Scan for the cell matching the given text and deliver its [x, y] coordinate at center. 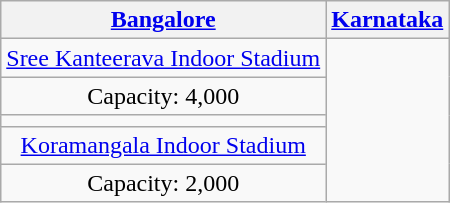
Capacity: 4,000 [164, 96]
Capacity: 2,000 [164, 183]
Koramangala Indoor Stadium [164, 145]
Bangalore [164, 20]
Sree Kanteerava Indoor Stadium [164, 58]
Karnataka [388, 20]
